Scan for the cell matching the given text and deliver its (X, Y) coordinate at center. 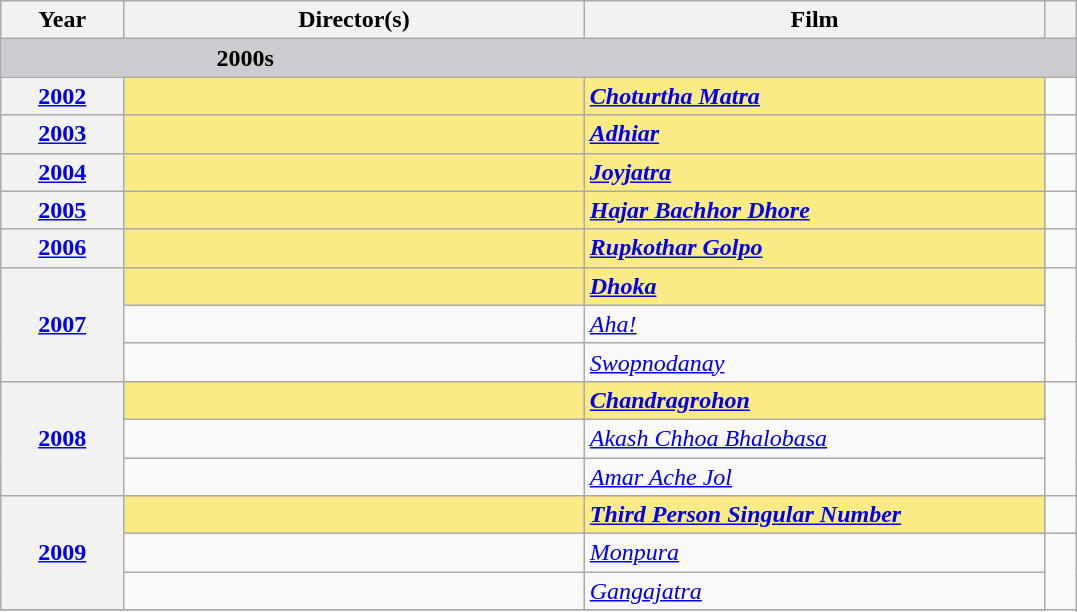
Adhiar (814, 134)
Rupkothar Golpo (814, 248)
Third Person Singular Number (814, 515)
2002 (62, 96)
Gangajatra (814, 591)
Monpura (814, 553)
2000s (538, 58)
Choturtha Matra (814, 96)
Year (62, 20)
2003 (62, 134)
Aha! (814, 324)
2008 (62, 438)
Swopnodanay (814, 362)
Amar Ache Jol (814, 477)
2005 (62, 210)
Joyjatra (814, 172)
2007 (62, 324)
Film (814, 20)
2009 (62, 553)
Director(s) (354, 20)
Dhoka (814, 286)
Chandragrohon (814, 400)
2006 (62, 248)
Akash Chhoa Bhalobasa (814, 438)
2004 (62, 172)
Hajar Bachhor Dhore (814, 210)
